Identify which cell holds the provided text, then report its (X, Y) central coordinate. 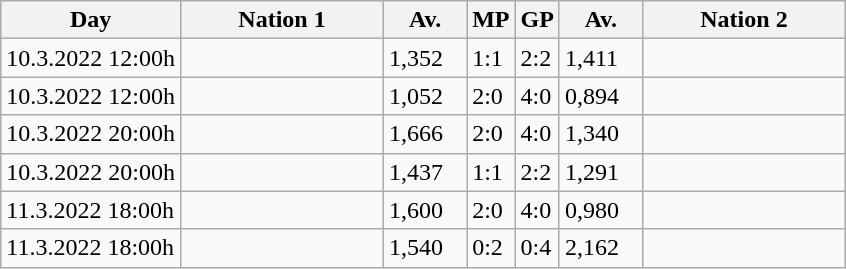
1,052 (426, 96)
GP (537, 20)
0,894 (600, 96)
Nation 2 (744, 20)
MP (491, 20)
1,411 (600, 58)
2,162 (600, 248)
Nation 1 (282, 20)
Day (91, 20)
1,291 (600, 172)
0:2 (491, 248)
1,352 (426, 58)
1,540 (426, 248)
0:4 (537, 248)
1,600 (426, 210)
1,437 (426, 172)
0,980 (600, 210)
1,666 (426, 134)
1,340 (600, 134)
